Provide the [X, Y] coordinate of the cell's center where the given text is located.  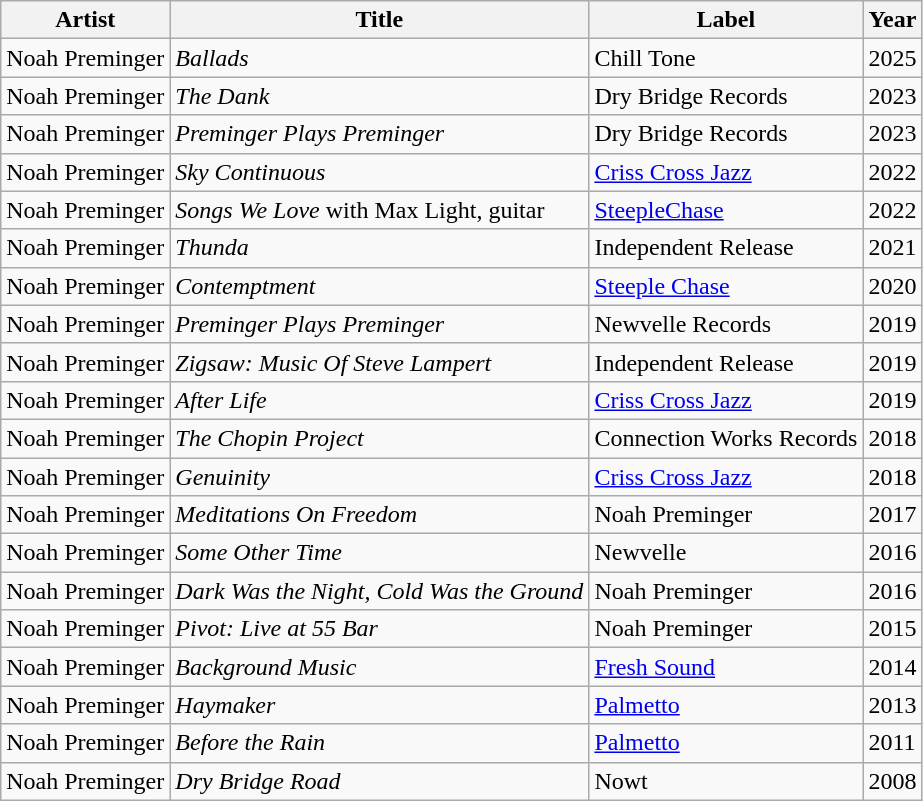
Songs We Love with Max Light, guitar [380, 210]
Newvelle Records [726, 324]
Year [892, 20]
The Chopin Project [380, 438]
Fresh Sound [726, 667]
Steeple Chase [726, 286]
2020 [892, 286]
2017 [892, 515]
The Dank [380, 96]
2014 [892, 667]
Genuinity [380, 477]
Chill Tone [726, 58]
Thunda [380, 248]
Pivot: Live at 55 Bar [380, 629]
Connection Works Records [726, 438]
Title [380, 20]
SteepleChase [726, 210]
2015 [892, 629]
Before the Rain [380, 743]
Newvelle [726, 553]
Contemptment [380, 286]
Sky Continuous [380, 172]
After Life [380, 400]
2008 [892, 781]
2013 [892, 705]
2021 [892, 248]
Dark Was the Night, Cold Was the Ground [380, 591]
2025 [892, 58]
Nowt [726, 781]
Artist [86, 20]
Dry Bridge Road [380, 781]
Label [726, 20]
Background Music [380, 667]
Zigsaw: Music Of Steve Lampert [380, 362]
Some Other Time [380, 553]
Meditations On Freedom [380, 515]
2011 [892, 743]
Ballads [380, 58]
Haymaker [380, 705]
